Extract the [X, Y] coordinate from the center of the cell holding the provided text.  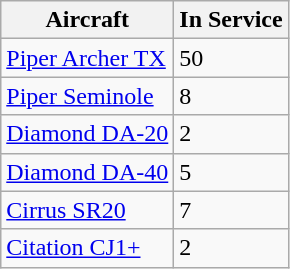
5 [231, 172]
50 [231, 58]
Citation CJ1+ [88, 248]
Piper Seminole [88, 96]
Cirrus SR20 [88, 210]
Diamond DA-40 [88, 172]
Piper Archer TX [88, 58]
Diamond DA-20 [88, 134]
7 [231, 210]
Aircraft [88, 20]
In Service [231, 20]
8 [231, 96]
